Identify which cell holds the provided text, then report its [x, y] central coordinate. 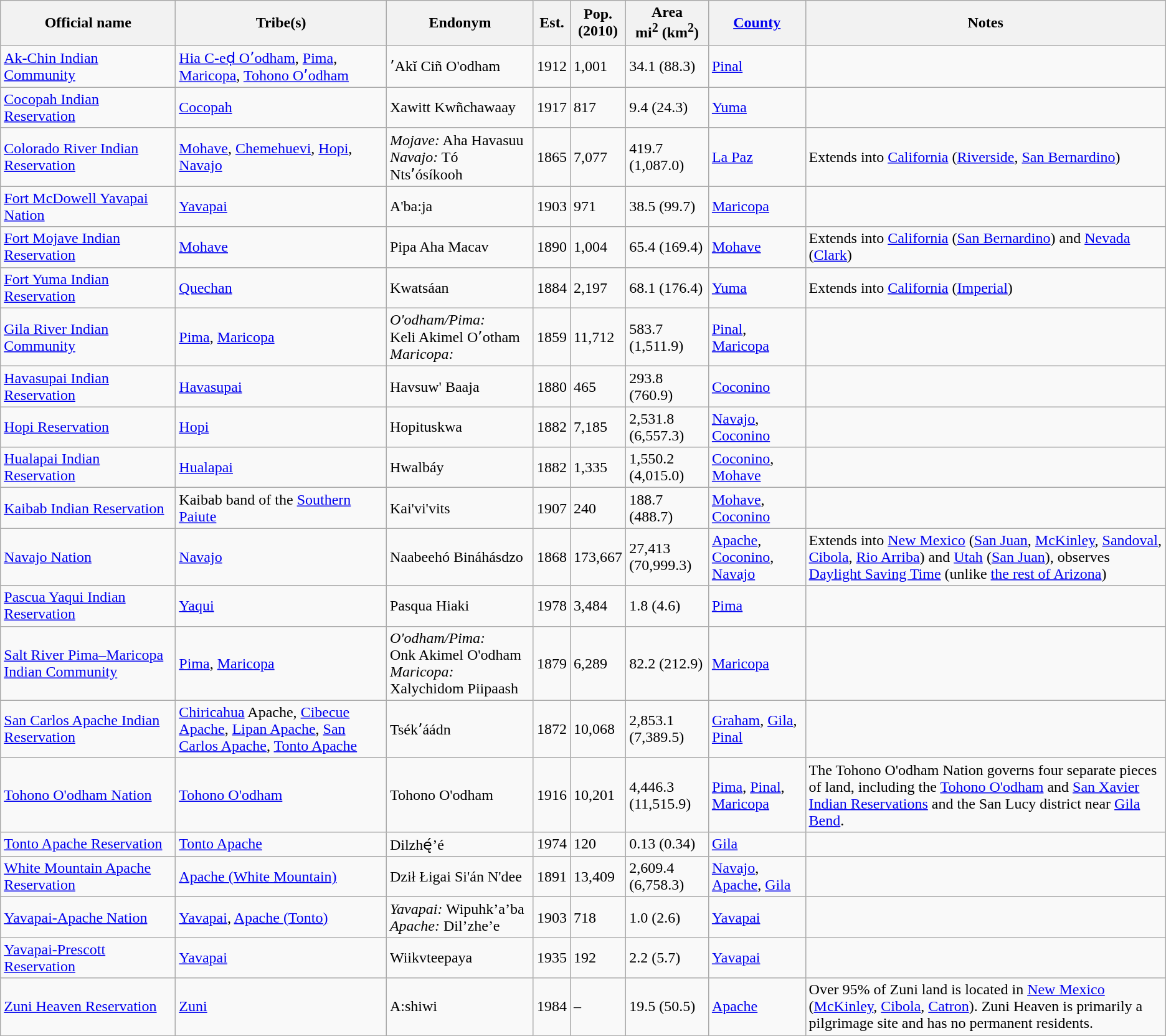
1912 [552, 66]
7,077 [598, 157]
1,335 [598, 467]
Quechan [282, 288]
Pop.(2010) [598, 23]
1916 [552, 795]
1890 [552, 247]
Fort McDowell Yavapai Nation [88, 207]
11,712 [598, 337]
34.1 (88.3) [668, 66]
Pipa Aha Macav [460, 247]
583.7 (1,511.9) [668, 337]
Hopi [282, 427]
Pascua Yaqui Indian Reservation [88, 606]
Zuni [282, 1007]
Extends into California (Riverside, San Bernardino) [985, 157]
Kai'vi'vits [460, 508]
419.7 (1,087.0) [668, 157]
Pima [757, 606]
Endonym [460, 23]
Apache [757, 1007]
Xawitt Kwñchawaay [460, 107]
2,531.8 (6,557.3) [668, 427]
9.4 (24.3) [668, 107]
2,609.4 (6,758.3) [668, 877]
Naabeehó Bináhásdzo [460, 557]
2.2 (5.7) [668, 958]
Extends into California (Imperial) [985, 288]
1978 [552, 606]
Mohave, Chemehuevi, Hopi, Navajo [282, 157]
Navajo [282, 557]
192 [598, 958]
Mojave: Aha HavasuuNavajo: Tó Ntsʼósíkooh [460, 157]
White Mountain Apache Reservation [88, 877]
La Paz [757, 157]
1859 [552, 337]
0.13 (0.34) [668, 844]
Pima, Pinal, Maricopa [757, 795]
1974 [552, 844]
Hualapai Indian Reservation [88, 467]
County [757, 23]
Kaibab Indian Reservation [88, 508]
1891 [552, 877]
Salt River Pima–Maricopa Indian Community [88, 663]
10,068 [598, 729]
293.8 (760.9) [668, 386]
San Carlos Apache Indian Reservation [88, 729]
68.1 (176.4) [668, 288]
Dził Łigai Si'án N'dee [460, 877]
1,001 [598, 66]
Cocopah Indian Reservation [88, 107]
Hia C-eḍ Oʼodham, Pima, Maricopa, Tohono Oʼodham [282, 66]
82.2 (212.9) [668, 663]
1.8 (4.6) [668, 606]
ʼAkĭ Ciñ O'odham [460, 66]
1,550.2 (4,015.0) [668, 467]
1907 [552, 508]
19.5 (50.5) [668, 1007]
1984 [552, 1007]
Dilzhę́’é [460, 844]
Official name [88, 23]
Chiricahua Apache, Cibecue Apache, Lipan Apache, San Carlos Apache, Tonto Apache [282, 729]
Tonto Apache [282, 844]
65.4 (169.4) [668, 247]
Pinal, Maricopa [757, 337]
Hopituskwa [460, 427]
188.7 (488.7) [668, 508]
Yavapai-Apache Nation [88, 917]
Havasupai [282, 386]
1917 [552, 107]
Gila [757, 844]
Gila River Indian Community [88, 337]
Fort Yuma Indian Reservation [88, 288]
1884 [552, 288]
Fort Mojave Indian Reservation [88, 247]
1865 [552, 157]
Havsuw' Baaja [460, 386]
1880 [552, 386]
Havasupai Indian Reservation [88, 386]
1935 [552, 958]
Navajo, Apache, Gila [757, 877]
Hualapai [282, 467]
10,201 [598, 795]
7,185 [598, 427]
Yavapai, Apache (Tonto) [282, 917]
1868 [552, 557]
– [598, 1007]
Yaqui [282, 606]
Mohave, Coconino [757, 508]
Coconino, Mohave [757, 467]
4,446.3 (11,515.9) [668, 795]
Wiikvteepaya [460, 958]
Tonto Apache Reservation [88, 844]
Tsékʼáádn [460, 729]
240 [598, 508]
Pasqua Hiaki [460, 606]
Yavapai-Prescott Reservation [88, 958]
Cocopah [282, 107]
Est. [552, 23]
Navajo, Coconino [757, 427]
Areami2 (km2) [668, 23]
A:shiwi [460, 1007]
Colorado River Indian Reservation [88, 157]
Over 95% of Zuni land is located in New Mexico (McKinley, Cibola, Catron). Zuni Heaven is primarily a pilgrimage site and has no permanent residents. [985, 1007]
O'odham/Pima:Keli Akimel OʼothamMaricopa: [460, 337]
120 [598, 844]
Hwalbáy [460, 467]
6,289 [598, 663]
Notes [985, 23]
Tribe(s) [282, 23]
Yavapai: Wipuhk’a’baApache: Dil’zhe’e [460, 917]
O'odham/Pima:Onk Akimel O'odhamMaricopa:Xalychidom Piipaash [460, 663]
1872 [552, 729]
465 [598, 386]
1,004 [598, 247]
Extends into California (San Bernardino) and Nevada (Clark) [985, 247]
Navajo Nation [88, 557]
Pinal [757, 66]
1.0 (2.6) [668, 917]
Apache, Coconino, Navajo [757, 557]
Coconino [757, 386]
971 [598, 207]
Ak-Chin Indian Community [88, 66]
2,197 [598, 288]
38.5 (99.7) [668, 207]
1879 [552, 663]
3,484 [598, 606]
A'ba:ja [460, 207]
173,667 [598, 557]
Graham, Gila, Pinal [757, 729]
2,853.1 (7,389.5) [668, 729]
Tohono O'odham Nation [88, 795]
Kaibab band of the Southern Paiute [282, 508]
Zuni Heaven Reservation [88, 1007]
13,409 [598, 877]
Apache (White Mountain) [282, 877]
27,413 (70,999.3) [668, 557]
817 [598, 107]
Kwatsáan [460, 288]
718 [598, 917]
Hopi Reservation [88, 427]
